Locate the cell with the specified text and output its (x, y) center coordinate. 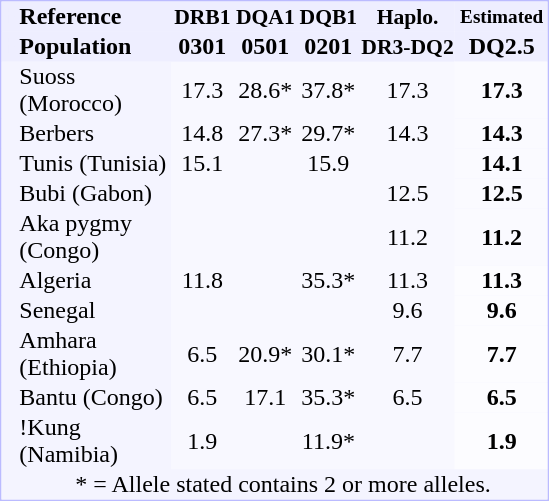
15.1 (202, 163)
28.6* (266, 90)
17.1 (266, 397)
DR3-DQ2 (408, 47)
0501 (266, 47)
Senegal (94, 311)
DQ2.5 (502, 47)
Suoss (Morocco) (94, 90)
Tunis (Tunisia) (94, 163)
Berbers (94, 133)
Estimated (502, 17)
Amhara (Ethiopia) (94, 354)
14.8 (202, 133)
11.8 (202, 281)
* = Allele stated contains 2 or more alleles. (283, 485)
0201 (328, 47)
Haplo. (408, 17)
Population (94, 47)
DQA1 (266, 17)
15.9 (328, 163)
14.1 (502, 163)
11.9* (328, 440)
Aka pygmy (Congo) (94, 236)
37.8* (328, 90)
!Kung (Namibia) (94, 440)
Reference (94, 17)
29.7* (328, 133)
20.9* (266, 354)
DQB1 (328, 17)
30.1* (328, 354)
Bubi (Gabon) (94, 193)
Algeria (94, 281)
27.3* (266, 133)
0301 (202, 47)
DRB1 (202, 17)
Bantu (Congo) (94, 397)
